Locate the cell with the specified text and output its (X, Y) center coordinate. 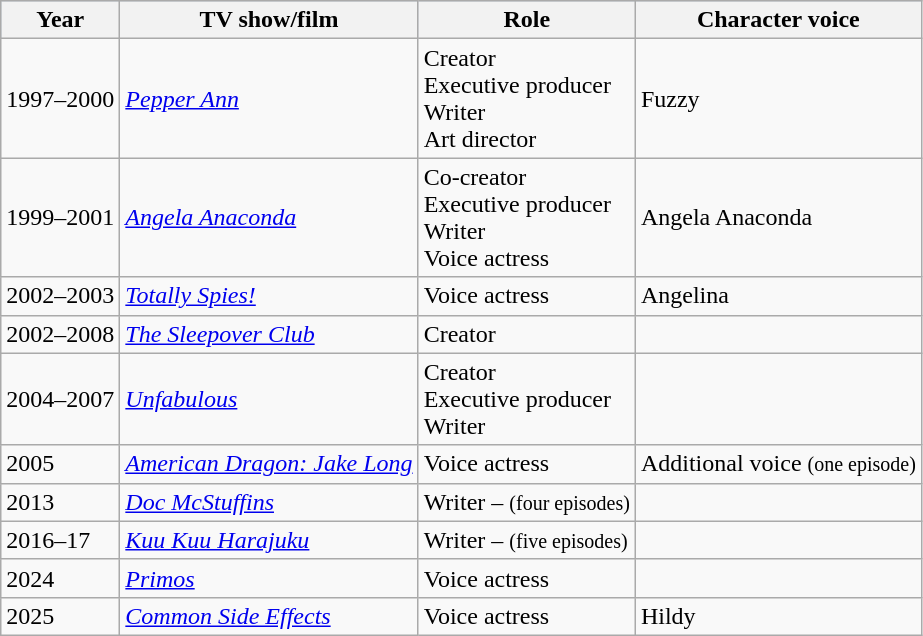
The Sleepover Club (269, 334)
Creator (526, 334)
2016–17 (60, 540)
Writer – (four episodes) (526, 502)
Writer – (five episodes) (526, 540)
Role (526, 20)
Character voice (778, 20)
Common Side Effects (269, 616)
Unfabulous (269, 399)
CreatorExecutive producerWriterArt director (526, 98)
Fuzzy (778, 98)
2004–2007 (60, 399)
2025 (60, 616)
Hildy (778, 616)
Primos (269, 578)
2002–2008 (60, 334)
CreatorExecutive producerWriter (526, 399)
Additional voice (one episode) (778, 464)
Kuu Kuu Harajuku (269, 540)
1999–2001 (60, 218)
2024 (60, 578)
Year (60, 20)
Co-creatorExecutive producerWriterVoice actress (526, 218)
TV show/film (269, 20)
1997–2000 (60, 98)
2013 (60, 502)
Pepper Ann (269, 98)
American Dragon: Jake Long (269, 464)
2005 (60, 464)
2002–2003 (60, 296)
Totally Spies! (269, 296)
Doc McStuffins (269, 502)
Angelina (778, 296)
